Return the [X, Y] coordinate for the center point of the cell that contains the specified text.  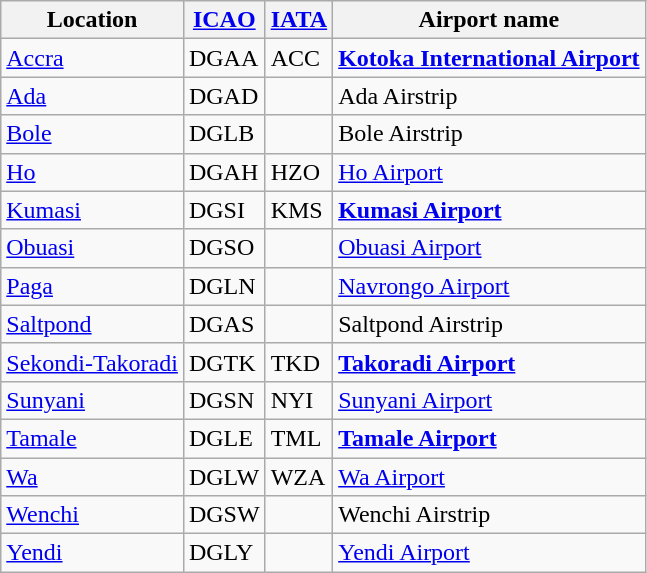
DGLB [224, 134]
Kumasi Airport [489, 210]
Ho [92, 172]
DGAS [224, 324]
DGLW [224, 477]
TML [299, 438]
Sunyani Airport [489, 400]
DGAA [224, 58]
Kumasi [92, 210]
DGSO [224, 248]
Ada [92, 96]
Airport name [489, 20]
TKD [299, 362]
Saltpond Airstrip [489, 324]
KMS [299, 210]
Ho Airport [489, 172]
Wa Airport [489, 477]
ACC [299, 58]
Bole [92, 134]
DGTK [224, 362]
WZA [299, 477]
Yendi [92, 553]
ICAO [224, 20]
Wenchi [92, 515]
Accra [92, 58]
Tamale Airport [489, 438]
HZO [299, 172]
Saltpond [92, 324]
Sekondi-Takoradi [92, 362]
Tamale [92, 438]
Obuasi [92, 248]
DGLN [224, 286]
Navrongo Airport [489, 286]
Sunyani [92, 400]
Wa [92, 477]
Takoradi Airport [489, 362]
NYI [299, 400]
Bole Airstrip [489, 134]
DGAD [224, 96]
DGAH [224, 172]
DGLY [224, 553]
DGSN [224, 400]
Kotoka International Airport [489, 58]
IATA [299, 20]
Ada Airstrip [489, 96]
DGSI [224, 210]
Yendi Airport [489, 553]
DGSW [224, 515]
Obuasi Airport [489, 248]
Paga [92, 286]
DGLE [224, 438]
Location [92, 20]
Wenchi Airstrip [489, 515]
